For the text-containing cell, return its midpoint in (x, y) coordinate format. 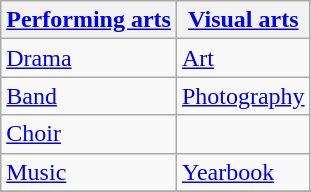
Yearbook (243, 172)
Performing arts (89, 20)
Visual arts (243, 20)
Photography (243, 96)
Drama (89, 58)
Band (89, 96)
Music (89, 172)
Art (243, 58)
Choir (89, 134)
